Return (X, Y) of the center of cell containing provided text 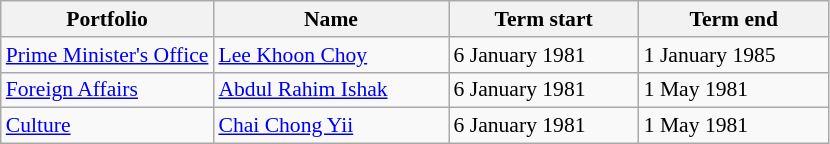
Name (330, 19)
Culture (108, 126)
1 January 1985 (734, 55)
Abdul Rahim Ishak (330, 90)
Prime Minister's Office (108, 55)
Lee Khoon Choy (330, 55)
Chai Chong Yii (330, 126)
Portfolio (108, 19)
Term start (544, 19)
Foreign Affairs (108, 90)
Term end (734, 19)
